Output the [x, y] coordinate of the center of the cell containing the given text.  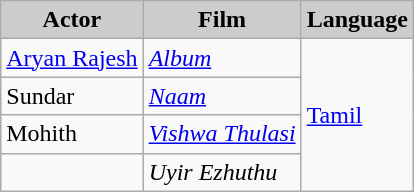
Uyir Ezhuthu [222, 172]
Vishwa Thulasi [222, 134]
Language [357, 20]
Sundar [72, 96]
Aryan Rajesh [72, 58]
Film [222, 20]
Tamil [357, 115]
Naam [222, 96]
Actor [72, 20]
Mohith [72, 134]
Album [222, 58]
